Output the (x, y) coordinate of the center of the cell containing the given text.  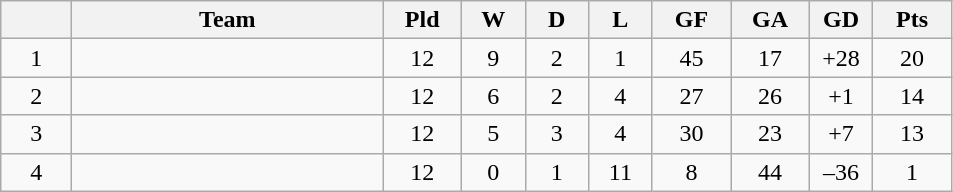
D (557, 20)
45 (692, 58)
20 (912, 58)
GA (770, 20)
30 (692, 134)
5 (493, 134)
GF (692, 20)
11 (621, 172)
13 (912, 134)
8 (692, 172)
9 (493, 58)
+28 (841, 58)
Team (228, 20)
W (493, 20)
26 (770, 96)
+1 (841, 96)
GD (841, 20)
17 (770, 58)
6 (493, 96)
44 (770, 172)
14 (912, 96)
Pld (422, 20)
Pts (912, 20)
23 (770, 134)
27 (692, 96)
–36 (841, 172)
0 (493, 172)
L (621, 20)
+7 (841, 134)
